Pinpoint the cell where the given text exists, returning its [x, y] midpoint coordinate. 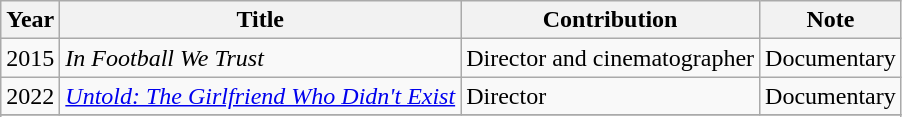
Contribution [610, 20]
Director [610, 96]
2022 [30, 96]
Untold: The Girlfriend Who Didn't Exist [260, 96]
In Football We Trust [260, 58]
2015 [30, 58]
Director and cinematographer [610, 58]
Title [260, 20]
Note [831, 20]
Year [30, 20]
